Return [x, y] of the center of cell containing provided text 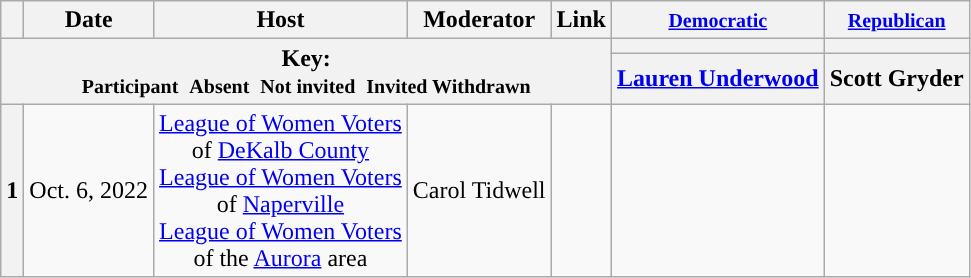
Republican [896, 20]
Carol Tidwell [479, 190]
Link [581, 20]
Scott Gryder [896, 78]
Host [281, 20]
Oct. 6, 2022 [89, 190]
Key: Participant Absent Not invited Invited Withdrawn [306, 72]
League of Women Votersof DeKalb CountyLeague of Women Votersof NapervilleLeague of Women Votersof the Aurora area [281, 190]
Moderator [479, 20]
Democratic [718, 20]
Date [89, 20]
1 [12, 190]
Lauren Underwood [718, 78]
